Provide the [X, Y] coordinate of the cell's center where the given text is located.  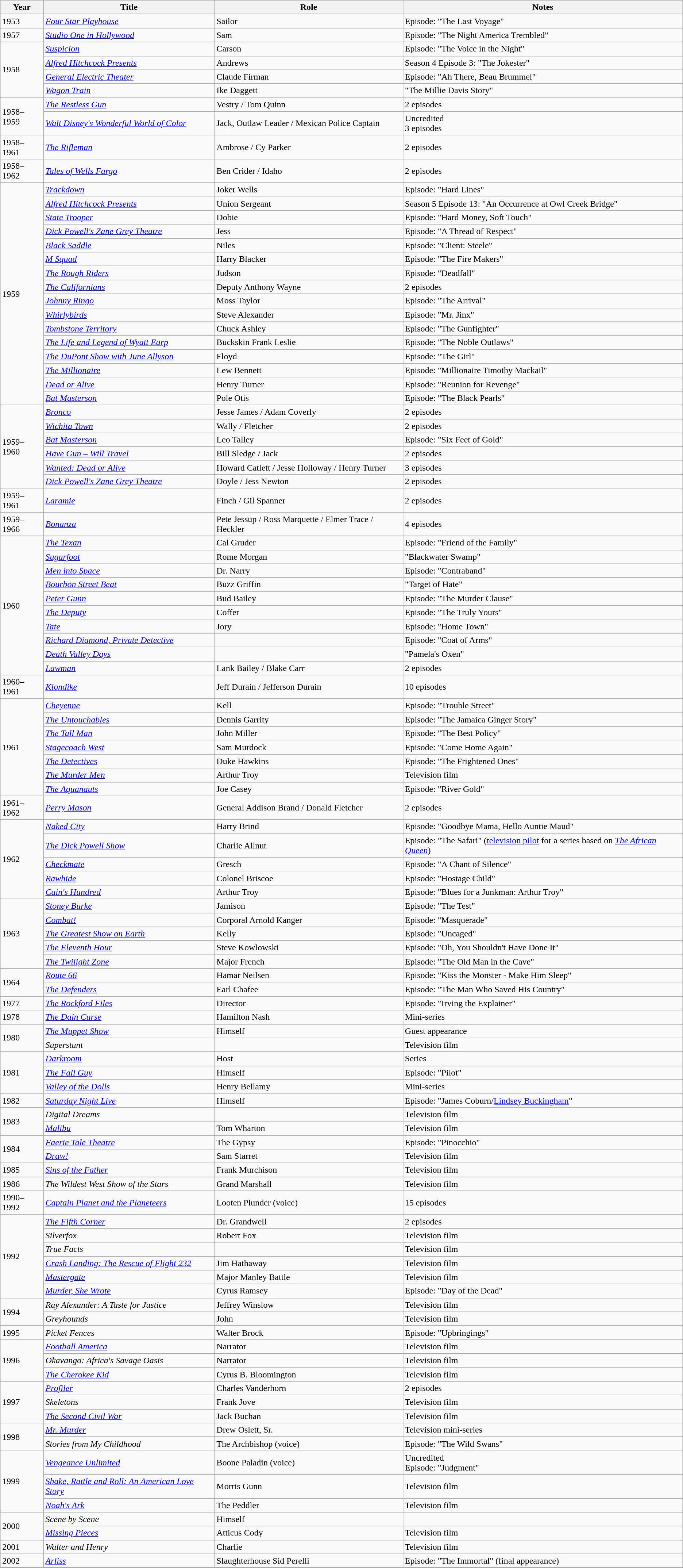
1992 [22, 1256]
Lew Bennett [309, 370]
Episode: "The Fire Makers" [543, 259]
Arliss [129, 1561]
Steve Alexander [309, 315]
2002 [22, 1561]
Men into Space [129, 571]
Role [309, 7]
Episode: "Pinocchio" [543, 1142]
Duke Hawkins [309, 761]
Murder, She Wrote [129, 1291]
1986 [22, 1184]
Tombstone Territory [129, 329]
"Blackwater Swamp" [543, 557]
Wanted: Dead or Alive [129, 468]
Mastergate [129, 1277]
Tales of Wells Fargo [129, 171]
The Texan [129, 543]
Superstunt [129, 1045]
M Squad [129, 259]
Claude Firman [309, 77]
Episode: "Six Feet of Gold" [543, 440]
1960–1961 [22, 687]
Bourbon Street Beat [129, 584]
Howard Catlett / Jesse Holloway / Henry Turner [309, 468]
Whirlybirds [129, 315]
2000 [22, 1526]
Pole Otis [309, 398]
1958–1959 [22, 116]
1957 [22, 35]
4 episodes [543, 524]
Stoney Burke [129, 906]
1980 [22, 1038]
Jesse James / Adam Coverly [309, 412]
Jim Hathaway [309, 1263]
Jack Buchan [309, 1416]
Major French [309, 962]
Dr. Narry [309, 571]
Dr. Grandwell [309, 1222]
True Facts [129, 1249]
Vengeance Unlimited [129, 1462]
1959–1966 [22, 524]
Ray Alexander: A Taste for Justice [129, 1305]
Episode: "Home Town" [543, 626]
Ambrose / Cy Parker [309, 147]
The Cherokee Kid [129, 1375]
Silverfox [129, 1235]
Floyd [309, 356]
Moss Taylor [309, 301]
UncreditedEpisode: "Judgment" [543, 1462]
Harry Blacker [309, 259]
1990–1992 [22, 1203]
Atticus Cody [309, 1533]
Niles [309, 245]
Cal Gruder [309, 543]
Sam Murdock [309, 747]
The Dain Curse [129, 1017]
Episode: "The Night America Trembled" [543, 35]
The Twilight Zone [129, 962]
Wagon Train [129, 91]
Television mini-series [543, 1430]
Episode: "Blues for a Junkman: Arthur Troy" [543, 892]
Bill Sledge / Jack [309, 454]
Gresch [309, 864]
Slaughterhouse Sid Perelli [309, 1561]
Leo Talley [309, 440]
Episode: "The Old Man in the Cave" [543, 962]
Episode: "Uncaged" [543, 934]
Skeletons [129, 1402]
Cheyenne [129, 706]
1998 [22, 1437]
The Gypsy [309, 1142]
John Miller [309, 733]
Major Manley Battle [309, 1277]
The Rough Riders [129, 273]
Joe Casey [309, 789]
1978 [22, 1017]
1995 [22, 1333]
The Muppet Show [129, 1031]
15 episodes [543, 1203]
Digital Dreams [129, 1114]
Guest appearance [543, 1031]
Sam [309, 35]
The Life and Legend of Wyatt Earp [129, 342]
1985 [22, 1170]
Henry Bellamy [309, 1086]
Episode: "James Coburn/Lindsey Buckingham" [543, 1100]
Episode: "The Test" [543, 906]
Episode: "The Arrival" [543, 301]
1959–1960 [22, 446]
Four Star Playhouse [129, 21]
Steve Kowlowski [309, 948]
1962 [22, 859]
Rome Morgan [309, 557]
Jamison [309, 906]
Episode: "Coat of Arms" [543, 640]
Episode: "The Gunfighter" [543, 329]
Episode: "Pilot" [543, 1073]
Missing Pieces [129, 1533]
The Archbishop (voice) [309, 1444]
Episode: "Kiss the Monster - Make Him Sleep" [543, 975]
3 episodes [543, 468]
Series [543, 1059]
1958–1961 [22, 147]
Season 5 Episode 13: "An Occurrence at Owl Creek Bridge" [543, 203]
Naked City [129, 827]
Noah's Ark [129, 1505]
Uncredited3 episodes [543, 123]
Sins of the Father [129, 1170]
Walter and Henry [129, 1547]
"Target of Hate" [543, 584]
Lawman [129, 668]
Boone Paladin (voice) [309, 1462]
Episode: "The Black Pearls" [543, 398]
The Rifleman [129, 147]
Studio One in Hollywood [129, 35]
Episode: "Upbringings" [543, 1333]
Andrews [309, 63]
Morris Gunn [309, 1487]
Walter Brock [309, 1333]
Union Sergeant [309, 203]
1997 [22, 1402]
Draw! [129, 1156]
Ben Crider / Idaho [309, 171]
Henry Turner [309, 384]
1983 [22, 1121]
Episode: "The Jamaica Ginger Story" [543, 720]
Episode: "Client: Steele" [543, 245]
The Untouchables [129, 720]
The Wildest West Show of the Stars [129, 1184]
The DuPont Show with June Allyson [129, 356]
Sugarfoot [129, 557]
Football America [129, 1346]
Stories from My Childhood [129, 1444]
Episode: "The Truly Yours" [543, 612]
Episode: "Masquerade" [543, 920]
Ike Daggett [309, 91]
Cyrus Ramsey [309, 1291]
Episode: "Hard Lines" [543, 189]
Rawhide [129, 878]
Picket Fences [129, 1333]
Episode: "A Thread of Respect" [543, 231]
1958–1962 [22, 171]
Episode: "The Voice in the Night" [543, 49]
Malibu [129, 1128]
Charles Vanderhorn [309, 1388]
Finch / Gil Spanner [309, 500]
Kelly [309, 934]
Buzz Griffin [309, 584]
Stagecoach West [129, 747]
Faerie Tale Theatre [129, 1142]
Episode: "The Man Who Saved His Country" [543, 989]
Frank Murchison [309, 1170]
The Aquanauts [129, 789]
1984 [22, 1149]
Episode: "River Gold" [543, 789]
"Pamela's Oxen" [543, 654]
Episode: "Day of the Dead" [543, 1291]
Earl Chafee [309, 989]
Grand Marshall [309, 1184]
Episode: "Come Home Again" [543, 747]
Scene by Scene [129, 1519]
Hamar Neilsen [309, 975]
1994 [22, 1312]
Have Gun – Will Travel [129, 454]
Episode: "The Murder Clause" [543, 598]
2001 [22, 1547]
Suspicion [129, 49]
Cain's Hundred [129, 892]
Klondike [129, 687]
Pete Jessup / Ross Marquette / Elmer Trace / Heckler [309, 524]
Deputy Anthony Wayne [309, 287]
1961–1962 [22, 808]
Episode: "The Girl" [543, 356]
Checkmate [129, 864]
1958 [22, 70]
Colonel Briscoe [309, 878]
Episode: "The Wild Swans" [543, 1444]
Director [309, 1003]
Jess [309, 231]
1981 [22, 1073]
Tom Wharton [309, 1128]
The Detectives [129, 761]
Notes [543, 7]
Sailor [309, 21]
Episode: "Millionaire Timothy Mackail" [543, 370]
The Fall Guy [129, 1073]
Lank Bailey / Blake Carr [309, 668]
Looten Plunder (voice) [309, 1203]
Episode: "Goodbye Mama, Hello Auntie Maud" [543, 827]
Robert Fox [309, 1235]
Coffer [309, 612]
1999 [22, 1481]
Season 4 Episode 3: "The Jokester" [543, 63]
Dobie [309, 218]
General Electric Theater [129, 77]
1964 [22, 982]
Episode: "Deadfall" [543, 273]
The Tall Man [129, 733]
Year [22, 7]
1953 [22, 21]
Corporal Arnold Kanger [309, 920]
Episode: "A Chant of Silence" [543, 864]
The Murder Men [129, 775]
Captain Planet and the Planeteers [129, 1203]
Wally / Fletcher [309, 426]
Chuck Ashley [309, 329]
Dennis Garrity [309, 720]
Episode: "Friend of the Family" [543, 543]
Charlie [309, 1547]
Okavango: Africa's Savage Oasis [129, 1360]
Perry Mason [129, 808]
Episode: "Mr. Jinx" [543, 315]
State Trooper [129, 218]
Episode: "Hard Money, Soft Touch" [543, 218]
Black Saddle [129, 245]
Kell [309, 706]
Johnny Ringo [129, 301]
Laramie [129, 500]
Bud Bailey [309, 598]
Jack, Outlaw Leader / Mexican Police Captain [309, 123]
Jeffrey Winslow [309, 1305]
Cyrus B. Bloomington [309, 1375]
Dead or Alive [129, 384]
The Eleventh Hour [129, 948]
The Restless Gun [129, 104]
Episode: "The Best Policy" [543, 733]
The Californians [129, 287]
1961 [22, 747]
Profiler [129, 1388]
1963 [22, 933]
Episode: "Contraband" [543, 571]
Route 66 [129, 975]
General Addison Brand / Donald Fletcher [309, 808]
Episode: "Oh, You Shouldn't Have Done It" [543, 948]
1977 [22, 1003]
The Fifth Corner [129, 1222]
Bonanza [129, 524]
Episode: "The Safari" (television pilot for a series based on The African Queen) [543, 846]
Drew Oslett, Sr. [309, 1430]
Frank Jove [309, 1402]
Jeff Durain / Jefferson Durain [309, 687]
Death Valley Days [129, 654]
Episode: "Reunion for Revenge" [543, 384]
Saturday Night Live [129, 1100]
The Rockford Files [129, 1003]
1960 [22, 605]
Jory [309, 626]
Shake, Rattle and Roll: An American Love Story [129, 1487]
The Greatest Show on Earth [129, 934]
Darkroom [129, 1059]
Episode: "Ah There, Beau Brummel" [543, 77]
Vestry / Tom Quinn [309, 104]
The Peddler [309, 1505]
Trackdown [129, 189]
Bronco [129, 412]
Crash Landing: The Rescue of Flight 232 [129, 1263]
The Defenders [129, 989]
Tate [129, 626]
Hamilton Nash [309, 1017]
Episode: "Hostage Child" [543, 878]
Combat! [129, 920]
The Dick Powell Show [129, 846]
1959–1961 [22, 500]
Walt Disney's Wonderful World of Color [129, 123]
Doyle / Jess Newton [309, 482]
Episode: "Irving the Explainer" [543, 1003]
Episode: "Trouble Street" [543, 706]
Richard Diamond, Private Detective [129, 640]
Mr. Murder [129, 1430]
Harry Brind [309, 827]
1982 [22, 1100]
Charlie Allnut [309, 846]
Host [309, 1059]
Joker Wells [309, 189]
Peter Gunn [129, 598]
The Deputy [129, 612]
Episode: "The Frightened Ones" [543, 761]
Sam Starret [309, 1156]
Title [129, 7]
Carson [309, 49]
10 episodes [543, 687]
Buckskin Frank Leslie [309, 342]
The Second Civil War [129, 1416]
Episode: "The Immortal" (final appearance) [543, 1561]
Valley of the Dolls [129, 1086]
1996 [22, 1360]
John [309, 1319]
Judson [309, 273]
Wichita Town [129, 426]
The Millionaire [129, 370]
Episode: "The Noble Outlaws" [543, 342]
1959 [22, 294]
Greyhounds [129, 1319]
"The Millie Davis Story" [543, 91]
Episode: "The Last Voyage" [543, 21]
